From the cell containing the given text, extract its center point as [x, y] coordinate. 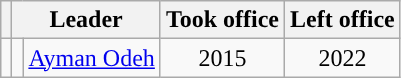
Took office [222, 20]
2022 [343, 58]
Left office [343, 20]
Ayman Odeh [92, 58]
Leader [86, 20]
2015 [222, 58]
